Scan for the cell matching the given text and deliver its [x, y] coordinate at center. 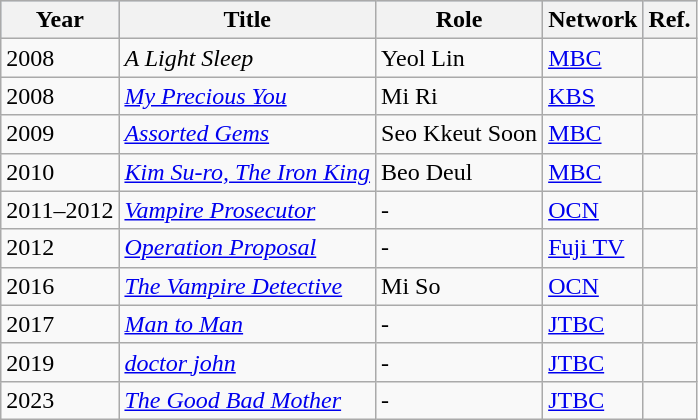
2019 [60, 362]
2010 [60, 172]
Beo Deul [460, 172]
Seo Kkeut Soon [460, 134]
Assorted Gems [248, 134]
2016 [60, 286]
Title [248, 20]
Mi So [460, 286]
Fuji TV [593, 248]
The Good Bad Mother [248, 400]
2009 [60, 134]
2017 [60, 324]
A Light Sleep [248, 58]
KBS [593, 96]
My Precious You [248, 96]
The Vampire Detective [248, 286]
2012 [60, 248]
Vampire Prosecutor [248, 210]
Operation Proposal [248, 248]
Network [593, 20]
Ref. [670, 20]
doctor john [248, 362]
Man to Man [248, 324]
2011–2012 [60, 210]
2023 [60, 400]
Yeol Lin [460, 58]
Year [60, 20]
Role [460, 20]
Mi Ri [460, 96]
Kim Su-ro, The Iron King [248, 172]
